Return the [X, Y] coordinate for the center point of the cell that contains the specified text.  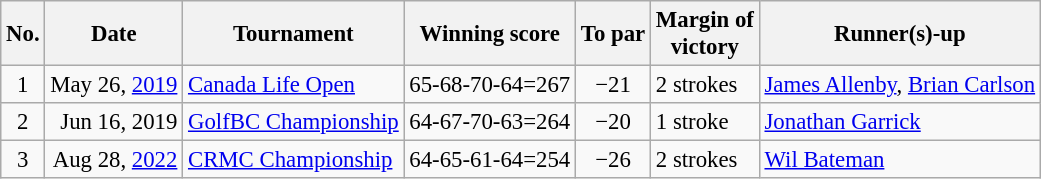
James Allenby, Brian Carlson [900, 85]
Wil Bateman [900, 160]
No. [23, 34]
May 26, 2019 [114, 85]
1 [23, 85]
64-65-61-64=254 [490, 160]
To par [614, 34]
−26 [614, 160]
−21 [614, 85]
65-68-70-64=267 [490, 85]
Date [114, 34]
Runner(s)-up [900, 34]
Jun 16, 2019 [114, 122]
1 stroke [706, 122]
Jonathan Garrick [900, 122]
2 [23, 122]
GolfBC Championship [294, 122]
CRMC Championship [294, 160]
Canada Life Open [294, 85]
3 [23, 160]
−20 [614, 122]
Aug 28, 2022 [114, 160]
Tournament [294, 34]
Winning score [490, 34]
Margin ofvictory [706, 34]
64-67-70-63=264 [490, 122]
